Pinpoint the cell where the given text exists, returning its (x, y) midpoint coordinate. 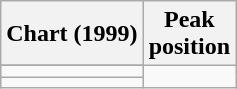
Peakposition (189, 34)
Chart (1999) (72, 34)
